Identify which cell holds the provided text, then report its [X, Y] central coordinate. 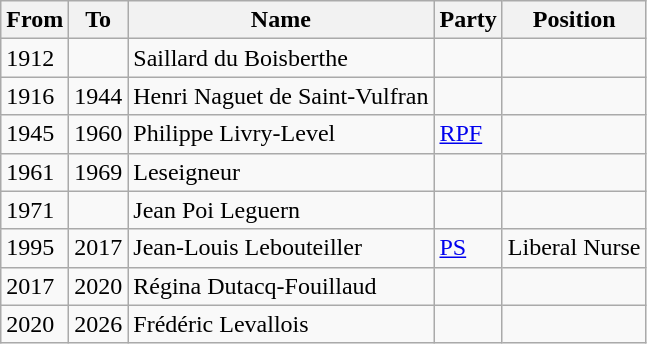
Philippe Livry-Level [281, 134]
1912 [35, 58]
Position [574, 20]
Jean Poi Leguern [281, 210]
1969 [98, 172]
From [35, 20]
Jean-Louis Lebouteiller [281, 248]
2026 [98, 324]
RPF [468, 134]
To [98, 20]
PS [468, 248]
Régina Dutacq-Fouillaud [281, 286]
1916 [35, 96]
1971 [35, 210]
Frédéric Levallois [281, 324]
1961 [35, 172]
1995 [35, 248]
Leseigneur [281, 172]
Saillard du Boisberthe [281, 58]
1960 [98, 134]
Liberal Nurse [574, 248]
Party [468, 20]
1944 [98, 96]
Name [281, 20]
Henri Naguet de Saint-Vulfran [281, 96]
1945 [35, 134]
